Locate the cell with the specified text and output its [x, y] center coordinate. 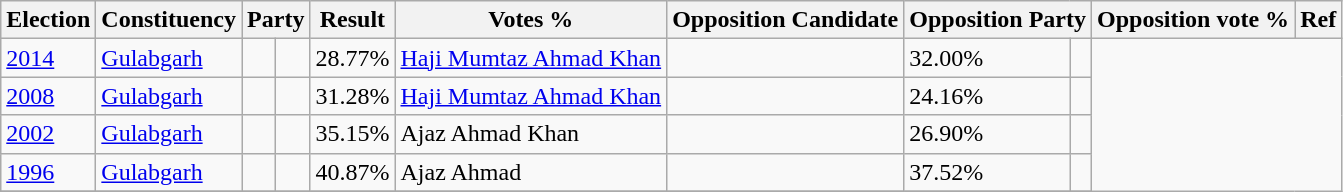
Constituency [169, 20]
40.87% [352, 172]
2014 [48, 58]
Ajaz Ahmad Khan [531, 134]
2002 [48, 134]
Votes % [531, 20]
Party [276, 20]
31.28% [352, 96]
26.90% [987, 134]
Opposition Party [998, 20]
Result [352, 20]
37.52% [987, 172]
Opposition vote % [1194, 20]
Opposition Candidate [786, 20]
35.15% [352, 134]
Ref [1318, 20]
1996 [48, 172]
Ajaz Ahmad [531, 172]
32.00% [987, 58]
24.16% [987, 96]
Election [48, 20]
28.77% [352, 58]
2008 [48, 96]
